From the cell containing the given text, extract its center point as (X, Y) coordinate. 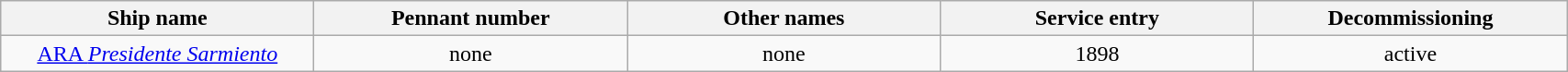
Service entry (1097, 18)
1898 (1097, 54)
active (1411, 54)
ARA Presidente Sarmiento (158, 54)
Decommissioning (1411, 18)
Pennant number (470, 18)
Ship name (158, 18)
Other names (784, 18)
